Locate the cell with the specified text and output its [x, y] center coordinate. 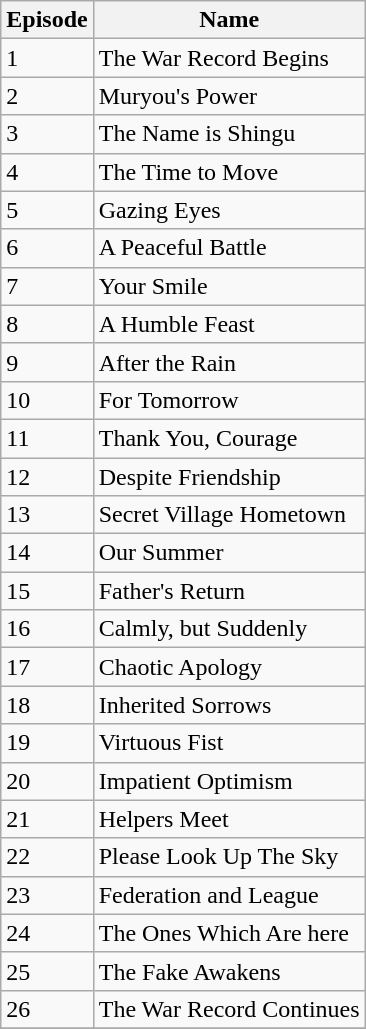
14 [47, 553]
23 [47, 895]
A Peaceful Battle [229, 248]
The Fake Awakens [229, 971]
Muryou's Power [229, 96]
Chaotic Apology [229, 667]
Despite Friendship [229, 477]
26 [47, 1009]
19 [47, 743]
5 [47, 210]
22 [47, 857]
25 [47, 971]
7 [47, 286]
20 [47, 781]
Name [229, 20]
9 [47, 362]
Virtuous Fist [229, 743]
3 [47, 134]
A Humble Feast [229, 324]
2 [47, 96]
Gazing Eyes [229, 210]
Please Look Up The Sky [229, 857]
Your Smile [229, 286]
12 [47, 477]
Episode [47, 20]
21 [47, 819]
Father's Return [229, 591]
The Name is Shingu [229, 134]
Secret Village Hometown [229, 515]
18 [47, 705]
Helpers Meet [229, 819]
Federation and League [229, 895]
16 [47, 629]
6 [47, 248]
11 [47, 438]
The War Record Continues [229, 1009]
Impatient Optimism [229, 781]
15 [47, 591]
24 [47, 933]
The War Record Begins [229, 58]
For Tomorrow [229, 400]
The Time to Move [229, 172]
Inherited Sorrows [229, 705]
17 [47, 667]
8 [47, 324]
13 [47, 515]
After the Rain [229, 362]
Thank You, Courage [229, 438]
1 [47, 58]
10 [47, 400]
Our Summer [229, 553]
4 [47, 172]
The Ones Which Are here [229, 933]
Calmly, but Suddenly [229, 629]
